Return the (X, Y) coordinate for the center point of the cell that contains the specified text.  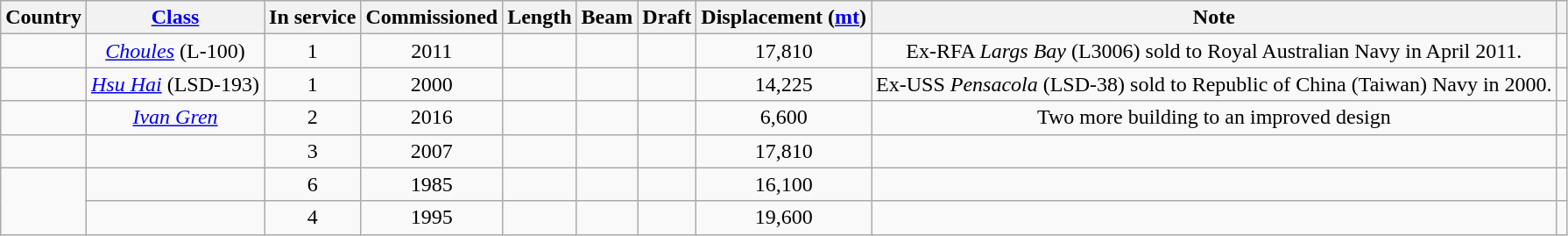
2000 (432, 84)
6 (313, 184)
3 (313, 151)
Hsu Hai (LSD-193) (175, 84)
Ex-USS Pensacola (LSD-38) sold to Republic of China (Taiwan) Navy in 2000. (1214, 84)
Beam (607, 18)
Ivan Gren (175, 118)
1985 (432, 184)
Commissioned (432, 18)
19,600 (784, 218)
In service (313, 18)
Country (44, 18)
2 (313, 118)
Length (540, 18)
Note (1214, 18)
2007 (432, 151)
Ex-RFA Largs Bay (L3006) sold to Royal Australian Navy in April 2011. (1214, 51)
16,100 (784, 184)
Draft (667, 18)
6,600 (784, 118)
Displacement (mt) (784, 18)
1995 (432, 218)
2011 (432, 51)
2016 (432, 118)
Choules (L-100) (175, 51)
4 (313, 218)
Class (175, 18)
Two more building to an improved design (1214, 118)
14,225 (784, 84)
